Capture the cell that displays the provided text and extract its (x, y) central coordinate. 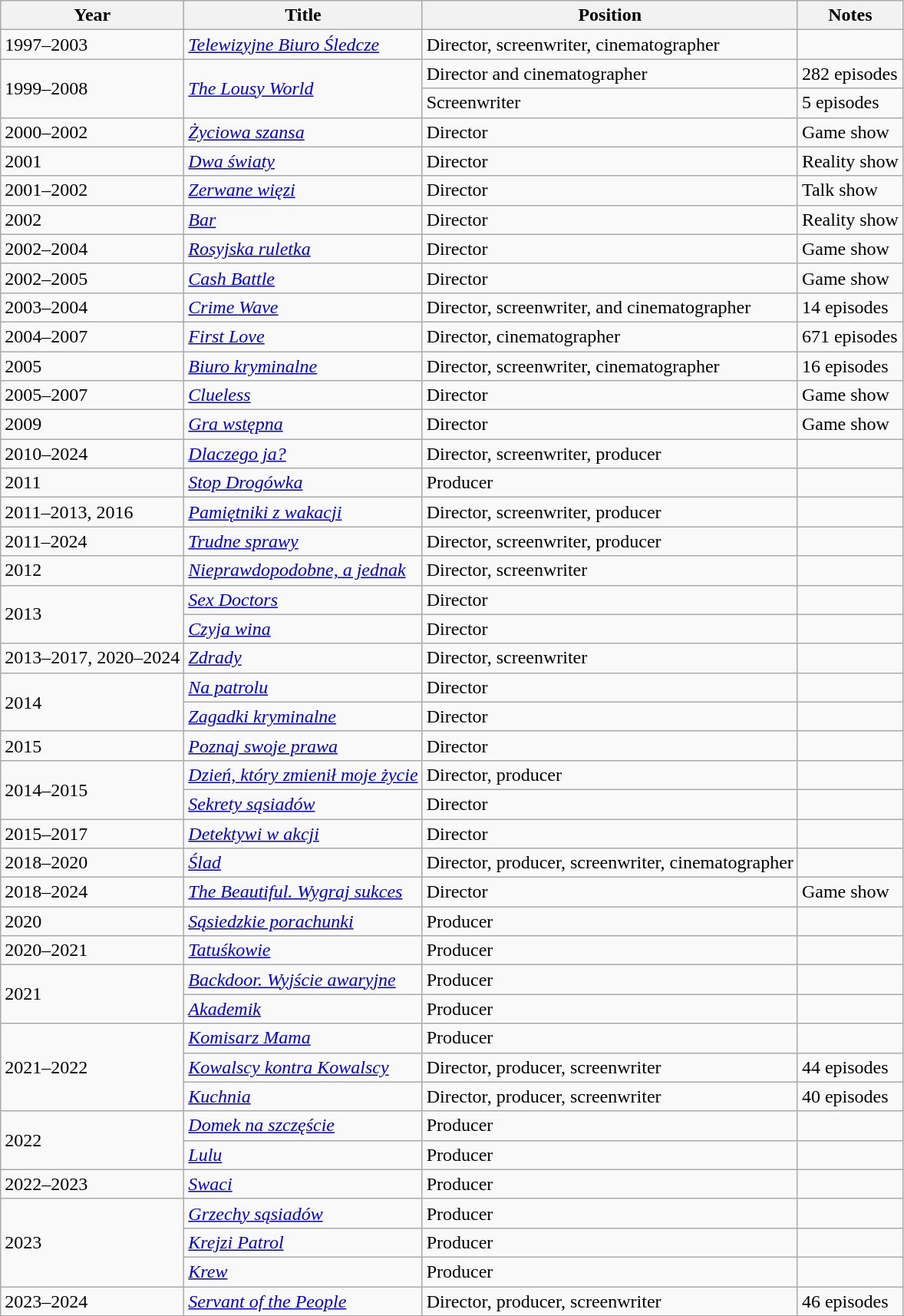
Sekrety sąsiadów (303, 804)
Cash Battle (303, 278)
Pamiętniki z wakacji (303, 512)
2009 (92, 425)
2003–2004 (92, 307)
2022–2023 (92, 1184)
2014–2015 (92, 789)
44 episodes (850, 1067)
Crime Wave (303, 307)
Detektywi w akcji (303, 833)
2018–2024 (92, 892)
282 episodes (850, 74)
Servant of the People (303, 1301)
2015–2017 (92, 833)
2013–2017, 2020–2024 (92, 658)
Title (303, 15)
2021 (92, 994)
The Beautiful. Wygraj sukces (303, 892)
16 episodes (850, 366)
Krejzi Patrol (303, 1242)
Komisarz Mama (303, 1038)
Na patrolu (303, 687)
Director, cinematographer (609, 336)
Director and cinematographer (609, 74)
2011–2024 (92, 541)
2001–2002 (92, 190)
2020–2021 (92, 951)
671 episodes (850, 336)
Akademik (303, 1009)
Telewizyjne Biuro Śledcze (303, 45)
Director, producer (609, 775)
Bar (303, 220)
Screenwriter (609, 103)
46 episodes (850, 1301)
Rosyjska ruletka (303, 249)
Dlaczego ja? (303, 454)
2000–2002 (92, 132)
First Love (303, 336)
Nieprawdopodobne, a jednak (303, 570)
Swaci (303, 1184)
Talk show (850, 190)
5 episodes (850, 103)
Year (92, 15)
Poznaj swoje prawa (303, 746)
Tatuśkowie (303, 951)
Kowalscy kontra Kowalscy (303, 1067)
2012 (92, 570)
1997–2003 (92, 45)
Notes (850, 15)
Backdoor. Wyjście awaryjne (303, 980)
2002–2004 (92, 249)
14 episodes (850, 307)
Domek na szczęście (303, 1126)
2001 (92, 161)
2022 (92, 1140)
2004–2007 (92, 336)
2023 (92, 1242)
2002–2005 (92, 278)
2021–2022 (92, 1067)
Czyja wina (303, 629)
Krew (303, 1271)
Życiowa szansa (303, 132)
2020 (92, 921)
The Lousy World (303, 88)
Dwa światy (303, 161)
Lulu (303, 1155)
Trudne sprawy (303, 541)
Dzień, który zmienił moje życie (303, 775)
Position (609, 15)
40 episodes (850, 1096)
Sex Doctors (303, 600)
2015 (92, 746)
2014 (92, 702)
Zerwane więzi (303, 190)
2023–2024 (92, 1301)
Clueless (303, 395)
Zdrady (303, 658)
Director, producer, screenwriter, cinematographer (609, 863)
2011–2013, 2016 (92, 512)
2018–2020 (92, 863)
2013 (92, 614)
2005 (92, 366)
Stop Drogówka (303, 483)
Gra wstępna (303, 425)
Ślad (303, 863)
Grzechy sąsiadów (303, 1213)
2011 (92, 483)
Sąsiedzkie porachunki (303, 921)
Kuchnia (303, 1096)
Director, screenwriter, and cinematographer (609, 307)
Biuro kryminalne (303, 366)
1999–2008 (92, 88)
2005–2007 (92, 395)
2010–2024 (92, 454)
2002 (92, 220)
Zagadki kryminalne (303, 716)
